For the text-containing cell, return its midpoint in [X, Y] coordinate format. 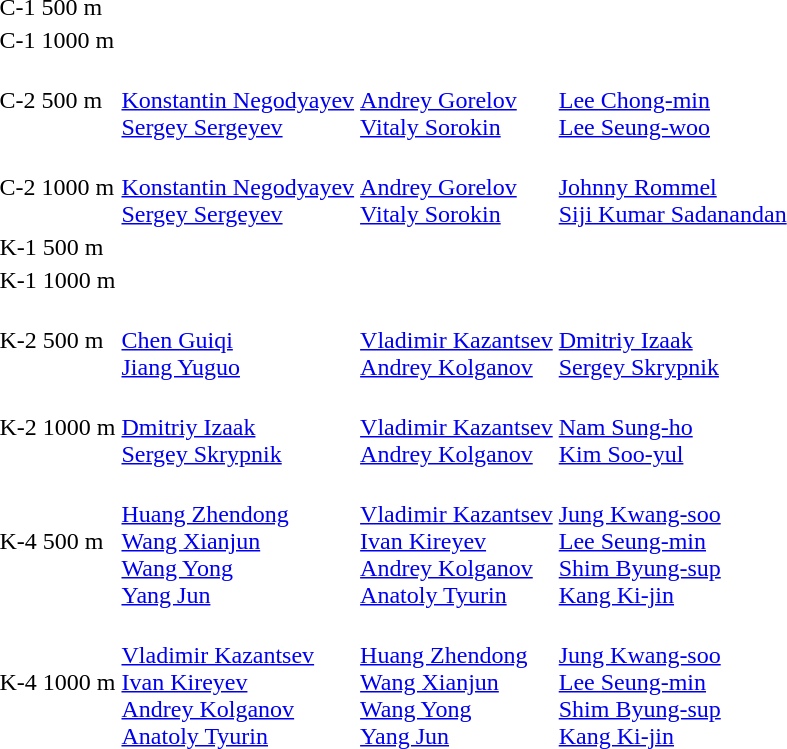
Dmitriy IzaakSergey Skrypnik [238, 427]
Vladimir KazantsevIvan KireyevAndrey KolganovAnatoly Tyurin [457, 541]
Huang ZhendongWang XianjunWang YongYang Jun [238, 541]
Chen GuiqiJiang Yuguo [238, 340]
